Extract the (X, Y) coordinate from the center of the cell holding the provided text.  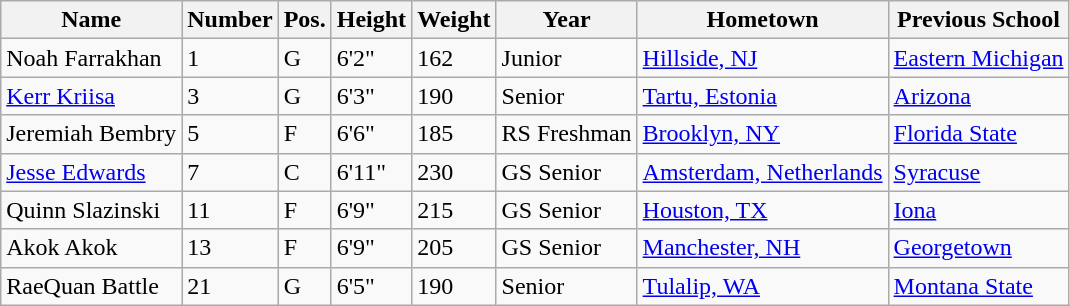
Hillside, NJ (762, 58)
Pos. (304, 20)
21 (230, 286)
Montana State (978, 286)
6'5" (371, 286)
162 (454, 58)
Jesse Edwards (92, 172)
Kerr Kriisa (92, 96)
205 (454, 248)
Tartu, Estonia (762, 96)
6'3" (371, 96)
5 (230, 134)
6'6" (371, 134)
Quinn Slazinski (92, 210)
RS Freshman (566, 134)
Junior (566, 58)
6'2" (371, 58)
Iona (978, 210)
Jeremiah Bembry (92, 134)
7 (230, 172)
11 (230, 210)
Amsterdam, Netherlands (762, 172)
13 (230, 248)
1 (230, 58)
Eastern Michigan (978, 58)
185 (454, 134)
Houston, TX (762, 210)
Height (371, 20)
Noah Farrakhan (92, 58)
Tulalip, WA (762, 286)
Previous School (978, 20)
Name (92, 20)
215 (454, 210)
C (304, 172)
Akok Akok (92, 248)
230 (454, 172)
Weight (454, 20)
Hometown (762, 20)
Year (566, 20)
Brooklyn, NY (762, 134)
Florida State (978, 134)
Manchester, NH (762, 248)
Syracuse (978, 172)
Arizona (978, 96)
Number (230, 20)
3 (230, 96)
Georgetown (978, 248)
6'11" (371, 172)
RaeQuan Battle (92, 286)
